Extract the [X, Y] coordinate from the center of the cell holding the provided text.  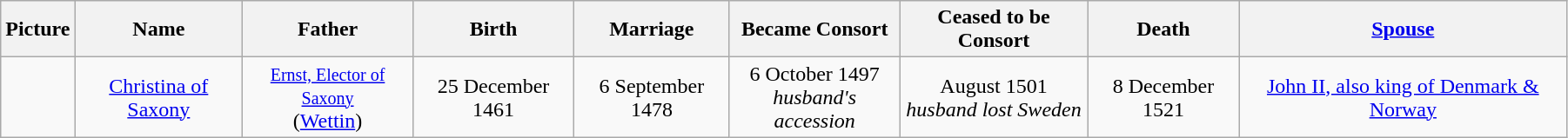
Ceased to be Consort [994, 30]
6 September 1478 [652, 97]
Spouse [1403, 30]
Christina of Saxony [158, 97]
25 December 1461 [493, 97]
John II, also king of Denmark & Norway [1403, 97]
Ernst, Elector of Saxony (Wettin) [328, 97]
Picture [38, 30]
Birth [493, 30]
August 1501 husband lost Sweden [994, 97]
Name [158, 30]
Father [328, 30]
Death [1163, 30]
8 December 1521 [1163, 97]
Became Consort [814, 30]
Marriage [652, 30]
6 October 1497 husband's accession [814, 97]
